Identify which cell holds the provided text, then report its [x, y] central coordinate. 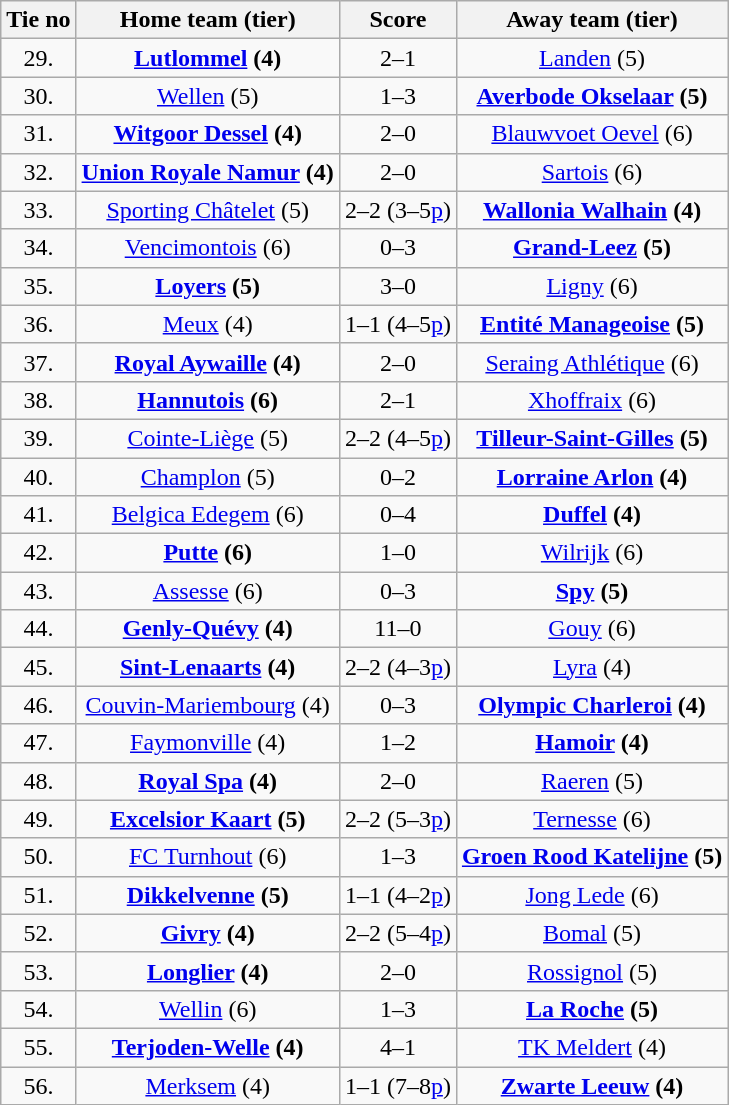
36. [38, 324]
Rossignol (5) [592, 971]
Averbode Okselaar (5) [592, 96]
Vencimontois (6) [208, 248]
Olympic Charleroi (4) [592, 705]
1–1 (4–5p) [398, 324]
Assesse (6) [208, 591]
Wellin (6) [208, 1009]
Lorraine Arlon (4) [592, 477]
33. [38, 210]
FC Turnhout (6) [208, 857]
31. [38, 134]
Longlier (4) [208, 971]
Putte (6) [208, 553]
Raeren (5) [592, 781]
Royal Aywaille (4) [208, 362]
Landen (5) [592, 58]
Excelsior Kaart (5) [208, 819]
Wallonia Walhain (4) [592, 210]
Duffel (4) [592, 515]
3–0 [398, 286]
44. [38, 629]
Terjoden-Welle (4) [208, 1047]
32. [38, 172]
Hannutois (6) [208, 400]
Cointe-Liège (5) [208, 438]
29. [38, 58]
La Roche (5) [592, 1009]
Dikkelvenne (5) [208, 895]
Loyers (5) [208, 286]
37. [38, 362]
Tilleur-Saint-Gilles (5) [592, 438]
Genly-Quévy (4) [208, 629]
1–1 (7–8p) [398, 1085]
Sporting Châtelet (5) [208, 210]
Ligny (6) [592, 286]
Lyra (4) [592, 667]
46. [38, 705]
Wilrijk (6) [592, 553]
52. [38, 933]
43. [38, 591]
Sint-Lenaarts (4) [208, 667]
Sartois (6) [592, 172]
2–2 (3–5p) [398, 210]
55. [38, 1047]
Xhoffraix (6) [592, 400]
11–0 [398, 629]
TK Meldert (4) [592, 1047]
Royal Spa (4) [208, 781]
50. [38, 857]
Givry (4) [208, 933]
Grand-Leez (5) [592, 248]
56. [38, 1085]
2–2 (5–4p) [398, 933]
51. [38, 895]
54. [38, 1009]
39. [38, 438]
2–2 (4–5p) [398, 438]
Jong Lede (6) [592, 895]
1–0 [398, 553]
40. [38, 477]
2–2 (5–3p) [398, 819]
Groen Rood Katelijne (5) [592, 857]
Lutlommel (4) [208, 58]
Hamoir (4) [592, 743]
Gouy (6) [592, 629]
Faymonville (4) [208, 743]
Home team (tier) [208, 20]
Seraing Athlétique (6) [592, 362]
Champlon (5) [208, 477]
34. [38, 248]
30. [38, 96]
Couvin-Mariembourg (4) [208, 705]
49. [38, 819]
Zwarte Leeuw (4) [592, 1085]
1–1 (4–2p) [398, 895]
Bomal (5) [592, 933]
Away team (tier) [592, 20]
Witgoor Dessel (4) [208, 134]
0–4 [398, 515]
Ternesse (6) [592, 819]
53. [38, 971]
Wellen (5) [208, 96]
0–2 [398, 477]
35. [38, 286]
38. [38, 400]
1–2 [398, 743]
Belgica Edegem (6) [208, 515]
Entité Manageoise (5) [592, 324]
42. [38, 553]
Union Royale Namur (4) [208, 172]
Spy (5) [592, 591]
Meux (4) [208, 324]
45. [38, 667]
Merksem (4) [208, 1085]
41. [38, 515]
48. [38, 781]
4–1 [398, 1047]
2–2 (4–3p) [398, 667]
Tie no [38, 20]
Score [398, 20]
Blauwvoet Oevel (6) [592, 134]
47. [38, 743]
